Return the [x, y] coordinate for the center point of the cell that contains the specified text.  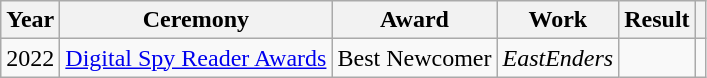
Best Newcomer [414, 58]
Result [657, 20]
2022 [30, 58]
Year [30, 20]
Work [558, 20]
EastEnders [558, 58]
Digital Spy Reader Awards [196, 58]
Ceremony [196, 20]
Award [414, 20]
